Pinpoint the cell where the given text exists, returning its (x, y) midpoint coordinate. 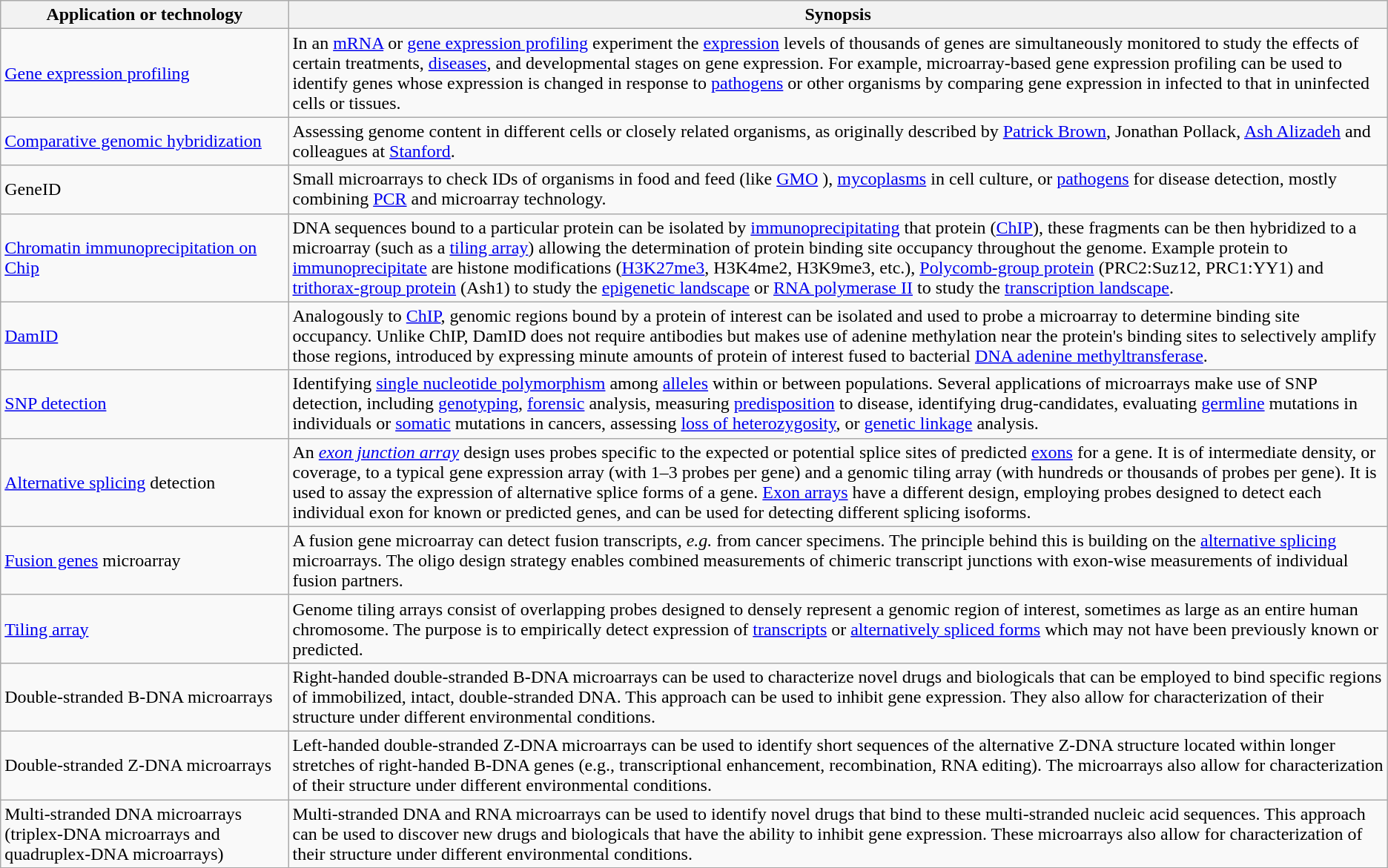
Chromatin immunoprecipitation on Chip (145, 258)
GeneID (145, 190)
SNP detection (145, 404)
Application or technology (145, 15)
Alternative splicing detection (145, 482)
DamID (145, 336)
Gene expression profiling (145, 73)
Fusion genes microarray (145, 560)
Double-stranded Z-DNA microarrays (145, 765)
Tiling array (145, 629)
Comparative genomic hybridization (145, 141)
Double-stranded B-DNA microarrays (145, 697)
Multi-stranded DNA microarrays (triplex-DNA microarrays and quadruplex-DNA microarrays) (145, 833)
Synopsis (838, 15)
